Locate the cell with the specified text and output its (x, y) center coordinate. 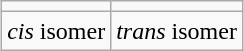
cis isomer (56, 31)
trans isomer (177, 31)
